Find where the given text appears and provide that cell's center as (x, y) coordinate. 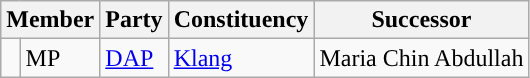
Successor (422, 20)
Klang (241, 58)
Maria Chin Abdullah (422, 58)
Party (134, 20)
Constituency (241, 20)
Member (50, 20)
DAP (134, 58)
MP (60, 58)
